Capture the cell that displays the provided text and extract its (X, Y) central coordinate. 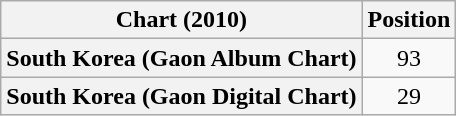
Chart (2010) (182, 20)
Position (409, 20)
29 (409, 96)
South Korea (Gaon Album Chart) (182, 58)
93 (409, 58)
South Korea (Gaon Digital Chart) (182, 96)
